Provide the (X, Y) coordinate of the cell's center where the given text is located.  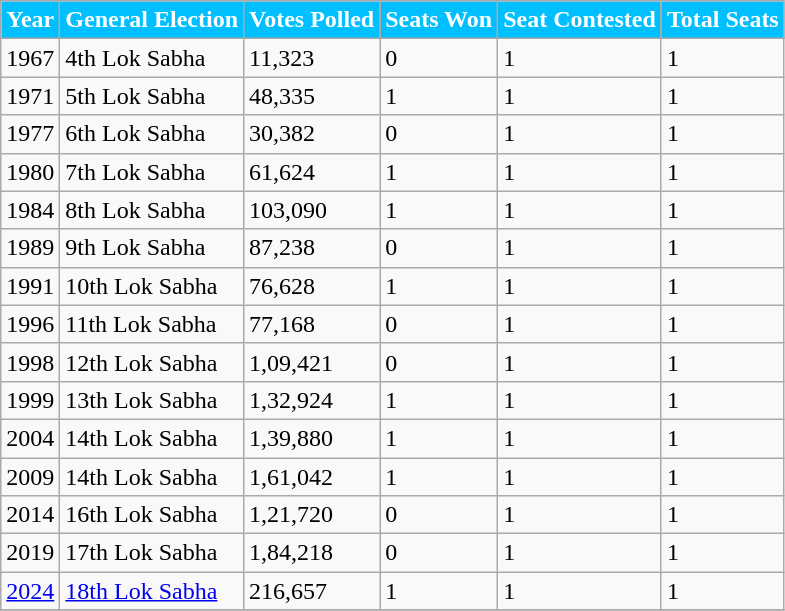
2014 (30, 515)
16th Lok Sabha (152, 515)
10th Lok Sabha (152, 286)
1999 (30, 400)
Total Seats (722, 20)
48,335 (312, 96)
1984 (30, 210)
Seats Won (439, 20)
5th Lok Sabha (152, 96)
1,39,880 (312, 438)
1,21,720 (312, 515)
1989 (30, 248)
9th Lok Sabha (152, 248)
76,628 (312, 286)
Votes Polled (312, 20)
1,09,421 (312, 362)
18th Lok Sabha (152, 591)
1980 (30, 172)
1991 (30, 286)
Seat Contested (580, 20)
1971 (30, 96)
103,090 (312, 210)
77,168 (312, 324)
11,323 (312, 58)
General Election (152, 20)
1,61,042 (312, 477)
1977 (30, 134)
1,32,924 (312, 400)
30,382 (312, 134)
87,238 (312, 248)
2009 (30, 477)
Year (30, 20)
1998 (30, 362)
216,657 (312, 591)
2019 (30, 553)
11th Lok Sabha (152, 324)
13th Lok Sabha (152, 400)
61,624 (312, 172)
6th Lok Sabha (152, 134)
17th Lok Sabha (152, 553)
2024 (30, 591)
1,84,218 (312, 553)
7th Lok Sabha (152, 172)
12th Lok Sabha (152, 362)
2004 (30, 438)
8th Lok Sabha (152, 210)
1967 (30, 58)
4th Lok Sabha (152, 58)
1996 (30, 324)
